Scan for the cell matching the given text and deliver its (X, Y) coordinate at center. 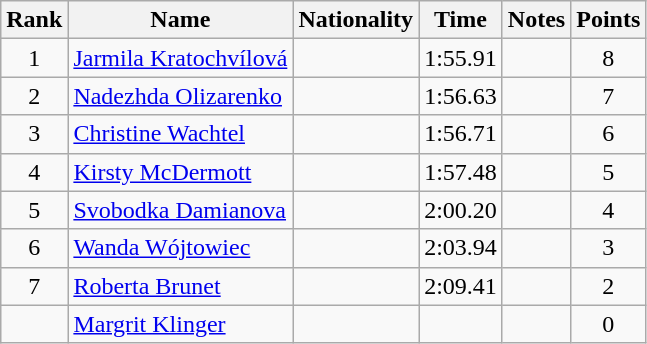
2:00.20 (461, 210)
2:09.41 (461, 286)
1:56.71 (461, 134)
Kirsty McDermott (180, 172)
8 (608, 58)
Rank (34, 20)
Svobodka Damianova (180, 210)
Nadezhda Olizarenko (180, 96)
1:55.91 (461, 58)
1:56.63 (461, 96)
Wanda Wójtowiec (180, 248)
Jarmila Kratochvílová (180, 58)
Points (608, 20)
2:03.94 (461, 248)
Nationality (356, 20)
0 (608, 324)
1:57.48 (461, 172)
Name (180, 20)
Notes (536, 20)
1 (34, 58)
Time (461, 20)
Christine Wachtel (180, 134)
Margrit Klinger (180, 324)
Roberta Brunet (180, 286)
